Provide the [x, y] coordinate of the cell's center where the given text is located.  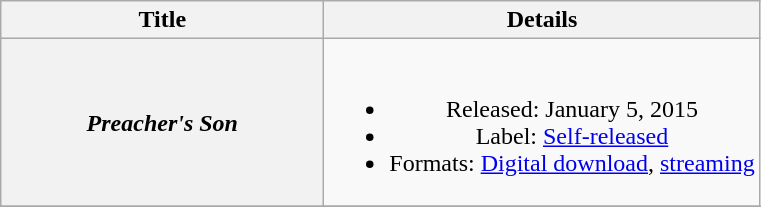
Details [542, 20]
Released: January 5, 2015Label: Self-releasedFormats: Digital download, streaming [542, 122]
Title [162, 20]
Preacher's Son [162, 122]
